Capture the cell that displays the provided text and extract its [X, Y] central coordinate. 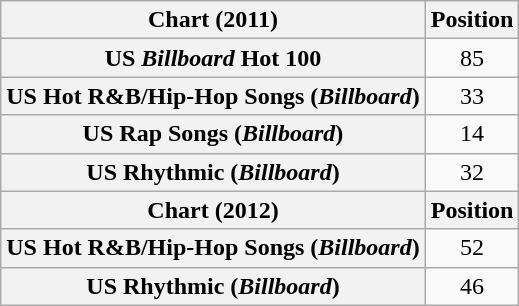
32 [472, 172]
US Billboard Hot 100 [213, 58]
Chart (2012) [213, 210]
85 [472, 58]
US Rap Songs (Billboard) [213, 134]
14 [472, 134]
Chart (2011) [213, 20]
33 [472, 96]
52 [472, 248]
46 [472, 286]
